Identify which cell holds the provided text, then report its [X, Y] central coordinate. 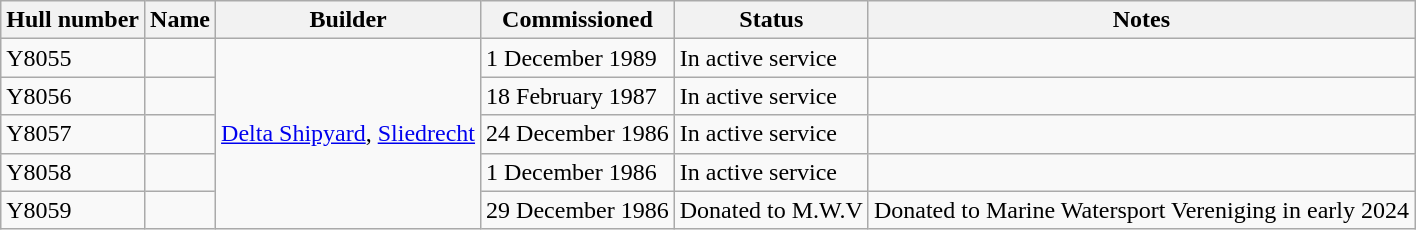
Delta Shipyard, Sliedrecht [348, 134]
Donated to Marine Watersport Vereniging in early 2024 [1141, 210]
Notes [1141, 20]
24 December 1986 [578, 134]
Y8059 [73, 210]
1 December 1986 [578, 172]
29 December 1986 [578, 210]
Commissioned [578, 20]
Name [180, 20]
18 February 1987 [578, 96]
Y8056 [73, 96]
Hull number [73, 20]
Status [771, 20]
1 December 1989 [578, 58]
Y8058 [73, 172]
Donated to M.W.V [771, 210]
Y8057 [73, 134]
Builder [348, 20]
Y8055 [73, 58]
